Extract the (x, y) coordinate from the center of the cell holding the provided text.  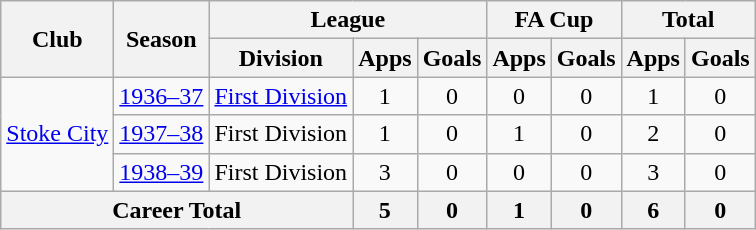
Stoke City (58, 134)
Club (58, 39)
Season (162, 39)
Division (281, 58)
2 (653, 134)
1937–38 (162, 134)
Total (688, 20)
League (348, 20)
1938–39 (162, 172)
6 (653, 210)
5 (385, 210)
1936–37 (162, 96)
Career Total (177, 210)
FA Cup (554, 20)
